Find where the given text appears and provide that cell's center as (X, Y) coordinate. 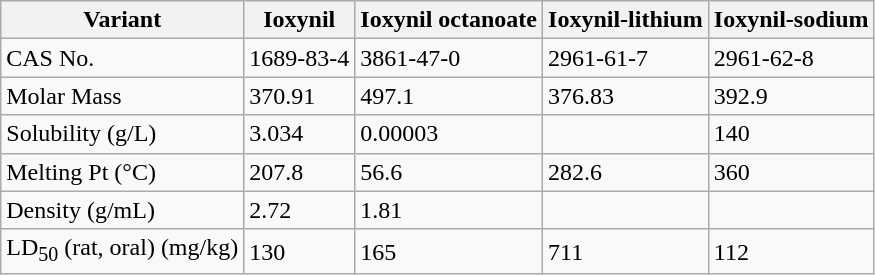
3861-47-0 (449, 58)
Molar Mass (122, 96)
392.9 (791, 96)
165 (449, 251)
LD50 (rat, oral) (mg/kg) (122, 251)
140 (791, 134)
370.91 (300, 96)
207.8 (300, 172)
112 (791, 251)
Solubility (g/L) (122, 134)
Ioxynil (300, 20)
711 (626, 251)
2961-61-7 (626, 58)
130 (300, 251)
Ioxynil-sodium (791, 20)
3.034 (300, 134)
1.81 (449, 210)
Ioxynil octanoate (449, 20)
376.83 (626, 96)
Ioxynil-lithium (626, 20)
56.6 (449, 172)
282.6 (626, 172)
Variant (122, 20)
497.1 (449, 96)
360 (791, 172)
2.72 (300, 210)
Density (g/mL) (122, 210)
0.00003 (449, 134)
Melting Pt (°C) (122, 172)
2961-62-8 (791, 58)
CAS No. (122, 58)
1689-83-4 (300, 58)
